Detect which cell encompasses the target text, then output its (x, y) center coordinate. 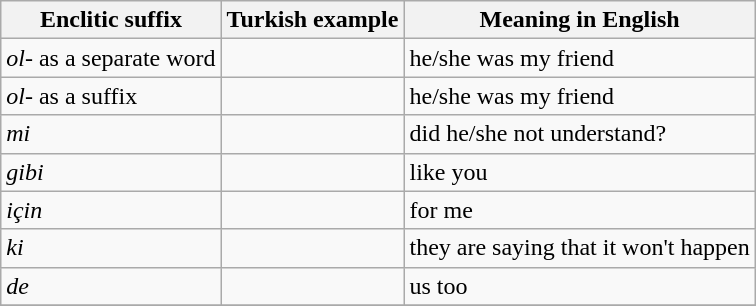
they are saying that it won't happen (580, 248)
Enclitic suffix (111, 20)
Meaning in English (580, 20)
de (111, 286)
ol- as a suffix (111, 96)
Turkish example (312, 20)
mi (111, 134)
like you (580, 172)
us too (580, 286)
ki (111, 248)
için (111, 210)
gibi (111, 172)
ol- as a separate word (111, 58)
for me (580, 210)
did he/she not understand? (580, 134)
